Extract the (X, Y) coordinate from the center of the cell holding the provided text.  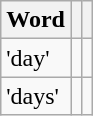
'days' (36, 96)
Word (36, 20)
'day' (36, 58)
